Scan for the cell matching the given text and deliver its [X, Y] coordinate at center. 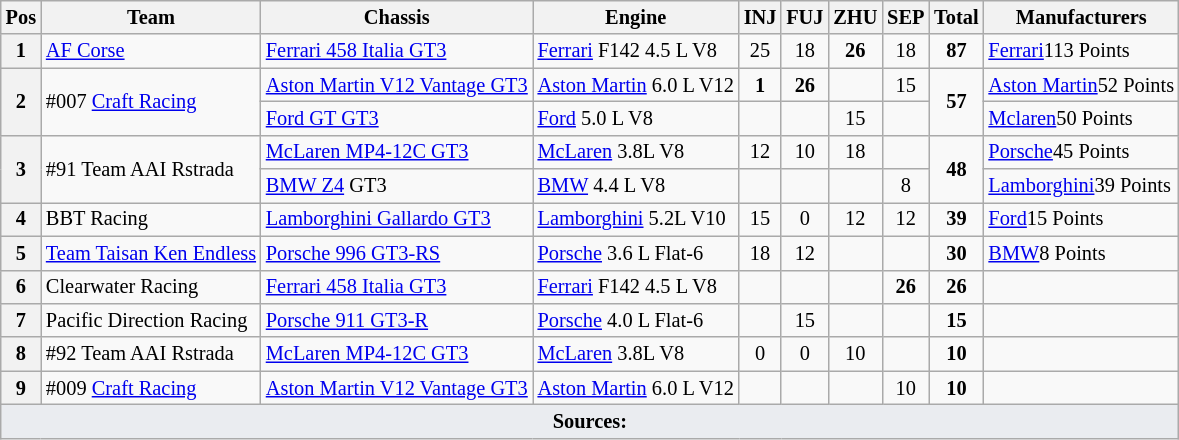
Manufacturers [1082, 17]
Clearwater Racing [151, 287]
4 [21, 219]
INJ [760, 17]
Lamborghini Gallardo GT3 [397, 219]
Total [956, 17]
Sources: [590, 421]
Engine [636, 17]
Aston Martin52 Points [1082, 85]
Ferrari113 Points [1082, 51]
87 [956, 51]
Porsche 3.6 L Flat-6 [636, 253]
SEP [906, 17]
Pos [21, 17]
#92 Team AAI Rstrada [151, 354]
39 [956, 219]
3 [21, 168]
#91 Team AAI Rstrada [151, 168]
Ford15 Points [1082, 219]
2 [21, 102]
BMW Z4 GT3 [397, 186]
Porsche45 Points [1082, 152]
7 [21, 320]
AF Corse [151, 51]
BBT Racing [151, 219]
Pacific Direction Racing [151, 320]
ZHU [855, 17]
Mclaren50 Points [1082, 118]
BMW8 Points [1082, 253]
5 [21, 253]
9 [21, 388]
Porsche 4.0 L Flat-6 [636, 320]
Team Taisan Ken Endless [151, 253]
Lamborghini39 Points [1082, 186]
Porsche 911 GT3-R [397, 320]
#009 Craft Racing [151, 388]
#007 Craft Racing [151, 102]
57 [956, 102]
6 [21, 287]
Porsche 996 GT3-RS [397, 253]
FUJ [804, 17]
Ford GT GT3 [397, 118]
48 [956, 168]
Lamborghini 5.2L V10 [636, 219]
Team [151, 17]
Chassis [397, 17]
30 [956, 253]
BMW 4.4 L V8 [636, 186]
Ford 5.0 L V8 [636, 118]
25 [760, 51]
